Search for the cell housing the specified text and yield its [x, y] center coordinate. 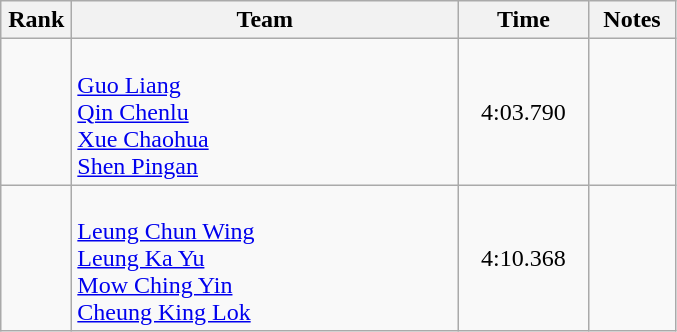
4:10.368 [524, 258]
Rank [36, 20]
4:03.790 [524, 112]
Guo LiangQin ChenluXue ChaohuaShen Pingan [265, 112]
Team [265, 20]
Leung Chun WingLeung Ka YuMow Ching YinCheung King Lok [265, 258]
Time [524, 20]
Notes [632, 20]
